Provide the [x, y] coordinate of the cell's center where the given text is located.  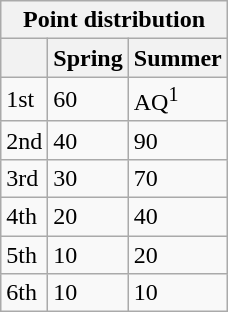
70 [178, 178]
2nd [24, 140]
90 [178, 140]
3rd [24, 178]
Spring [88, 58]
Summer [178, 58]
30 [88, 178]
4th [24, 217]
60 [88, 100]
1st [24, 100]
AQ1 [178, 100]
6th [24, 293]
Point distribution [114, 20]
5th [24, 255]
